Capture the cell that displays the provided text and extract its (X, Y) central coordinate. 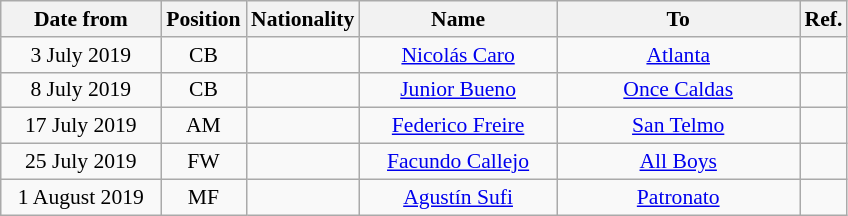
MF (204, 197)
San Telmo (678, 126)
Federico Freire (458, 126)
Junior Bueno (458, 90)
Position (204, 19)
All Boys (678, 162)
Name (458, 19)
Facundo Callejo (458, 162)
3 July 2019 (81, 55)
Once Caldas (678, 90)
8 July 2019 (81, 90)
Nicolás Caro (458, 55)
Agustín Sufi (458, 197)
AM (204, 126)
1 August 2019 (81, 197)
To (678, 19)
25 July 2019 (81, 162)
Atlanta (678, 55)
17 July 2019 (81, 126)
FW (204, 162)
Nationality (302, 19)
Date from (81, 19)
Ref. (824, 19)
Patronato (678, 197)
